Provide the (X, Y) coordinate of the cell's center where the given text is located.  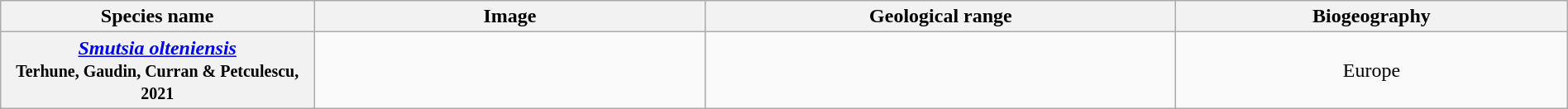
Smutsia olteniensisTerhune, Gaudin, Curran & Petculescu, 2021 (157, 70)
Europe (1372, 70)
Image (510, 17)
Species name (157, 17)
Biogeography (1372, 17)
Geological range (940, 17)
